Output the [x, y] coordinate of the center of the cell containing the given text.  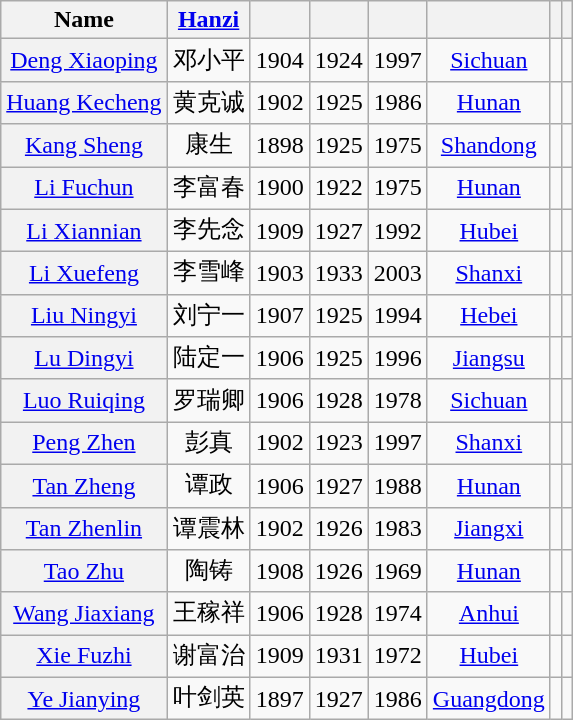
1972 [398, 656]
1900 [280, 188]
Li Xiannian [84, 230]
Luo Ruiqing [84, 400]
Guangdong [488, 698]
Xie Fuzhi [84, 656]
1933 [338, 274]
Hanzi [208, 20]
Huang Kecheng [84, 102]
2003 [398, 274]
1923 [338, 444]
Name [84, 20]
Shandong [488, 146]
黄克诚 [208, 102]
Anhui [488, 614]
陆定一 [208, 358]
Ye Jianying [84, 698]
李雪峰 [208, 274]
刘宁一 [208, 316]
康生 [208, 146]
彭真 [208, 444]
1974 [398, 614]
Tao Zhu [84, 572]
1904 [280, 60]
罗瑞卿 [208, 400]
Li Xuefeng [84, 274]
1924 [338, 60]
邓小平 [208, 60]
叶剑英 [208, 698]
王稼祥 [208, 614]
1992 [398, 230]
1922 [338, 188]
Tan Zhenlin [84, 528]
1978 [398, 400]
Kang Sheng [84, 146]
1907 [280, 316]
1983 [398, 528]
李富春 [208, 188]
Wang Jiaxiang [84, 614]
1988 [398, 486]
谭震林 [208, 528]
1903 [280, 274]
Jiangsu [488, 358]
Li Fuchun [84, 188]
1996 [398, 358]
Tan Zheng [84, 486]
李先念 [208, 230]
Liu Ningyi [84, 316]
1897 [280, 698]
1969 [398, 572]
Jiangxi [488, 528]
Deng Xiaoping [84, 60]
1994 [398, 316]
1931 [338, 656]
谭政 [208, 486]
Hebei [488, 316]
谢富治 [208, 656]
陶铸 [208, 572]
Peng Zhen [84, 444]
1908 [280, 572]
Lu Dingyi [84, 358]
1898 [280, 146]
